Detect which cell encompasses the target text, then output its [x, y] center coordinate. 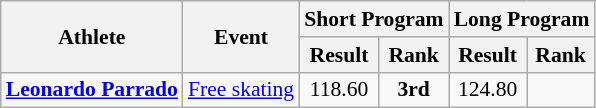
124.80 [488, 90]
3rd [414, 90]
Long Program [522, 19]
Athlete [92, 36]
118.60 [339, 90]
Short Program [374, 19]
Event [241, 36]
Free skating [241, 90]
Leonardo Parrado [92, 90]
